Return the (x, y) coordinate for the center point of the cell that contains the specified text.  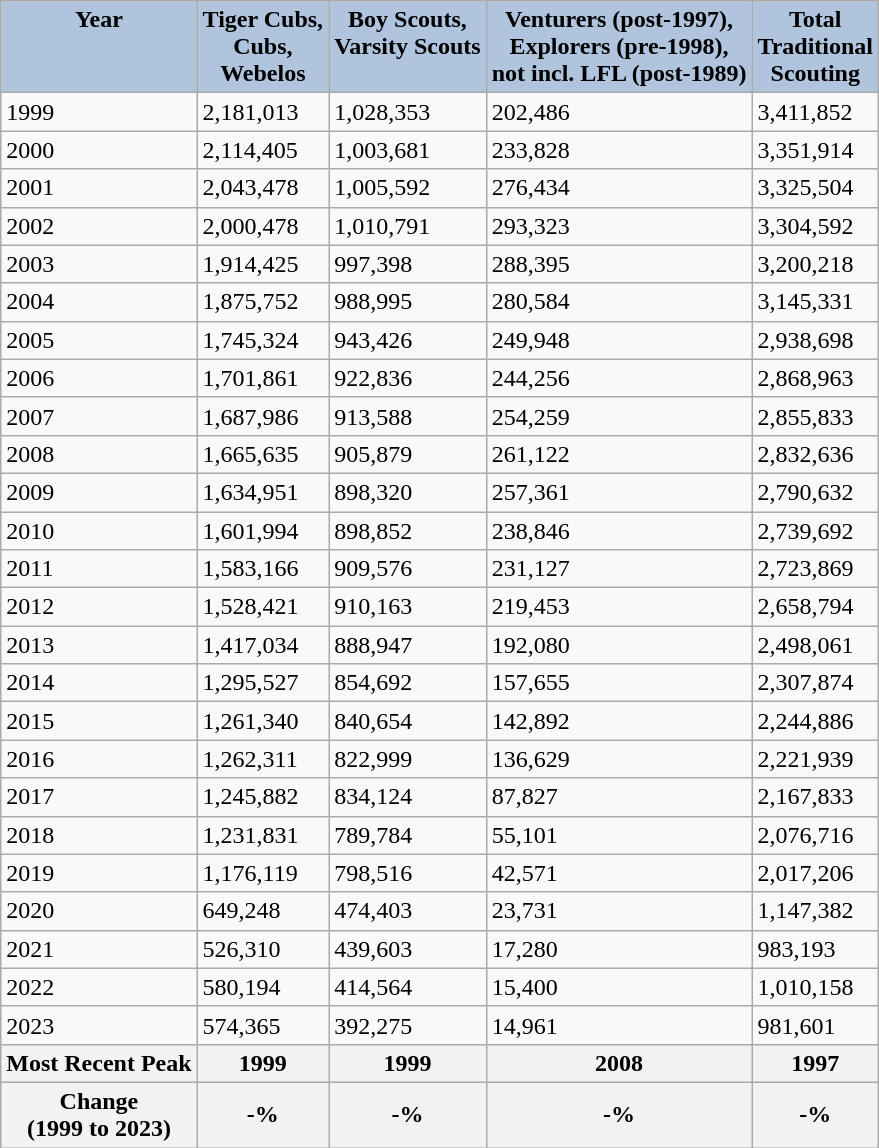
983,193 (816, 949)
42,571 (619, 873)
2,790,632 (816, 492)
2019 (99, 873)
2013 (99, 645)
1,231,831 (263, 835)
254,259 (619, 416)
2009 (99, 492)
2021 (99, 949)
293,323 (619, 226)
Change (1999 to 2023) (99, 1114)
2,114,405 (263, 150)
136,629 (619, 759)
2,832,636 (816, 454)
1,914,425 (263, 264)
192,080 (619, 645)
3,145,331 (816, 302)
789,784 (408, 835)
649,248 (263, 911)
854,692 (408, 683)
988,995 (408, 302)
244,256 (619, 378)
2,498,061 (816, 645)
2,658,794 (816, 607)
2,855,833 (816, 416)
1,176,119 (263, 873)
1,028,353 (408, 112)
55,101 (619, 835)
233,828 (619, 150)
922,836 (408, 378)
2001 (99, 188)
1,601,994 (263, 531)
Year (99, 47)
526,310 (263, 949)
2014 (99, 683)
2012 (99, 607)
2,181,013 (263, 112)
1,634,951 (263, 492)
898,852 (408, 531)
1,005,592 (408, 188)
157,655 (619, 683)
23,731 (619, 911)
822,999 (408, 759)
249,948 (619, 340)
580,194 (263, 987)
2,307,874 (816, 683)
1,010,791 (408, 226)
1,010,158 (816, 987)
414,564 (408, 987)
2023 (99, 1025)
997,398 (408, 264)
Venturers (post-1997), Explorers (pre-1998), not incl. LFL (post-1989) (619, 47)
439,603 (408, 949)
2020 (99, 911)
2018 (99, 835)
1,687,986 (263, 416)
888,947 (408, 645)
261,122 (619, 454)
1,665,635 (263, 454)
142,892 (619, 721)
288,395 (619, 264)
3,304,592 (816, 226)
3,351,914 (816, 150)
1,528,421 (263, 607)
3,411,852 (816, 112)
2,868,963 (816, 378)
2,076,716 (816, 835)
17,280 (619, 949)
2,167,833 (816, 797)
2016 (99, 759)
2015 (99, 721)
2,000,478 (263, 226)
898,320 (408, 492)
2017 (99, 797)
2006 (99, 378)
2,244,886 (816, 721)
392,275 (408, 1025)
2010 (99, 531)
2,723,869 (816, 569)
1,147,382 (816, 911)
981,601 (816, 1025)
238,846 (619, 531)
2,221,939 (816, 759)
2,043,478 (263, 188)
231,127 (619, 569)
910,163 (408, 607)
1,295,527 (263, 683)
202,486 (619, 112)
1,262,311 (263, 759)
87,827 (619, 797)
2005 (99, 340)
2002 (99, 226)
3,325,504 (816, 188)
2022 (99, 987)
257,361 (619, 492)
2,017,206 (816, 873)
574,365 (263, 1025)
840,654 (408, 721)
2,739,692 (816, 531)
280,584 (619, 302)
943,426 (408, 340)
Boy Scouts,Varsity Scouts (408, 47)
798,516 (408, 873)
2000 (99, 150)
Tiger Cubs, Cubs, Webelos (263, 47)
2003 (99, 264)
2004 (99, 302)
474,403 (408, 911)
1,245,882 (263, 797)
TotalTraditionalScouting (816, 47)
219,453 (619, 607)
1,261,340 (263, 721)
1,417,034 (263, 645)
1,701,861 (263, 378)
2011 (99, 569)
14,961 (619, 1025)
1,875,752 (263, 302)
1,583,166 (263, 569)
905,879 (408, 454)
1,745,324 (263, 340)
276,434 (619, 188)
909,576 (408, 569)
1,003,681 (408, 150)
2,938,698 (816, 340)
1997 (816, 1063)
2007 (99, 416)
Most Recent Peak (99, 1063)
15,400 (619, 987)
3,200,218 (816, 264)
834,124 (408, 797)
913,588 (408, 416)
